Return (X, Y) of the center of cell containing provided text 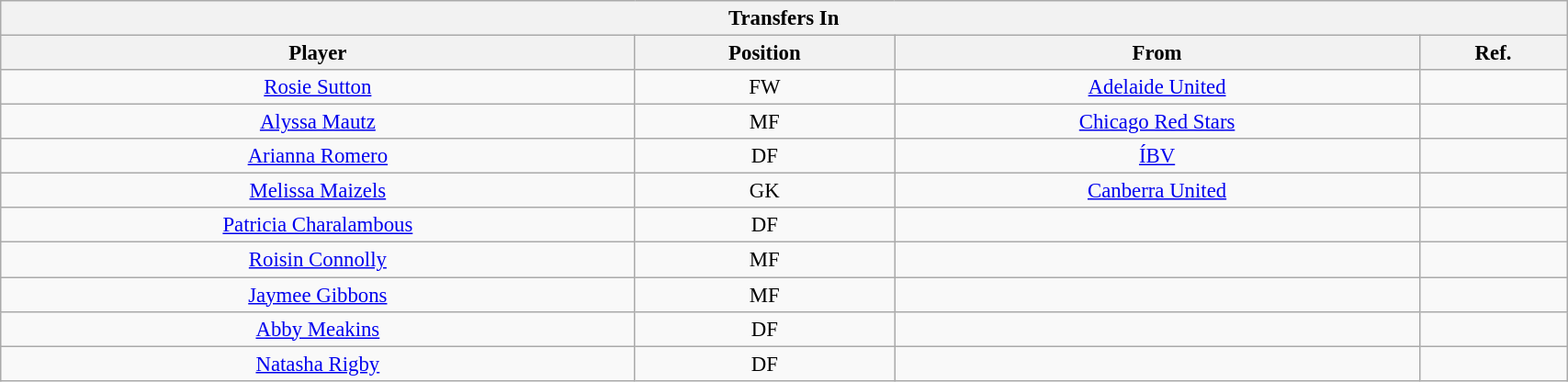
Player (318, 53)
Natasha Rigby (318, 364)
Canberra United (1157, 191)
Alyssa Mautz (318, 122)
Patricia Charalambous (318, 225)
Abby Meakins (318, 329)
Transfers In (784, 18)
Adelaide United (1157, 87)
ÍBV (1157, 156)
Arianna Romero (318, 156)
Roisin Connolly (318, 260)
Rosie Sutton (318, 87)
From (1157, 53)
Chicago Red Stars (1157, 122)
Melissa Maizels (318, 191)
FW (764, 87)
GK (764, 191)
Ref. (1493, 53)
Jaymee Gibbons (318, 295)
Position (764, 53)
